Find where the given text appears and provide that cell's center as [x, y] coordinate. 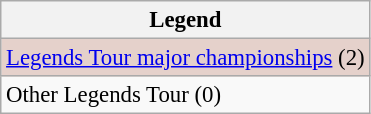
Other Legends Tour (0) [186, 95]
Legend [186, 20]
Legends Tour major championships (2) [186, 58]
